Determine the [X, Y] coordinate at the center of the cell enclosing the given text.  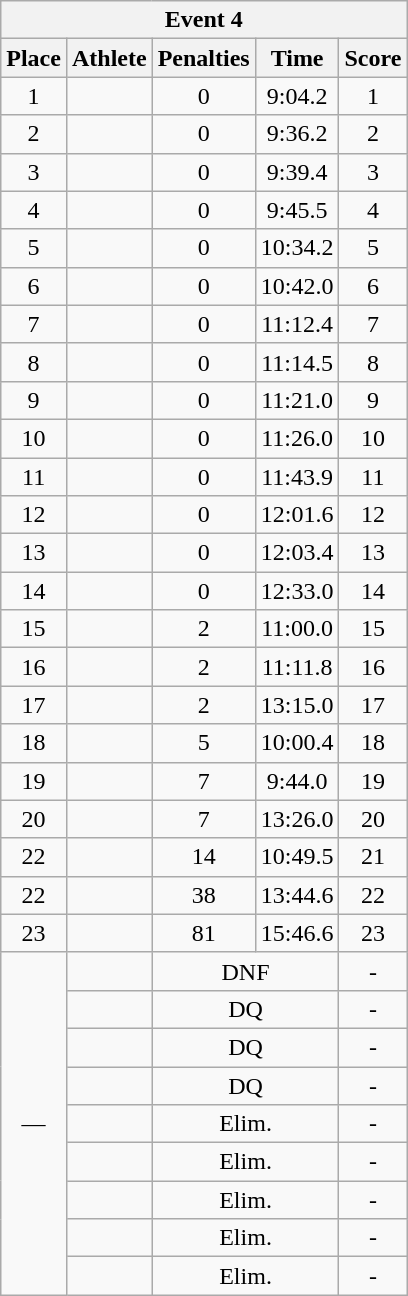
11:43.9 [297, 477]
11:12.4 [297, 324]
9:44.0 [297, 781]
Score [373, 58]
38 [204, 895]
Event 4 [204, 20]
10:34.2 [297, 248]
DNF [246, 971]
— [34, 1124]
11:11.8 [297, 667]
10:42.0 [297, 286]
9:39.4 [297, 172]
10:00.4 [297, 743]
12:03.4 [297, 553]
11:00.0 [297, 629]
10:49.5 [297, 857]
12:01.6 [297, 515]
11:26.0 [297, 438]
Athlete [109, 58]
13:44.6 [297, 895]
Penalties [204, 58]
9:45.5 [297, 210]
9:04.2 [297, 96]
12:33.0 [297, 591]
Time [297, 58]
9:36.2 [297, 134]
Place [34, 58]
11:21.0 [297, 400]
21 [373, 857]
11:14.5 [297, 362]
13:26.0 [297, 819]
13:15.0 [297, 705]
15:46.6 [297, 933]
81 [204, 933]
